Extract the [x, y] coordinate from the center of the cell holding the provided text.  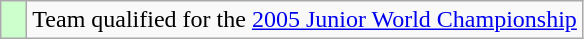
Team qualified for the 2005 Junior World Championship [305, 20]
